Search for the cell housing the specified text and yield its [x, y] center coordinate. 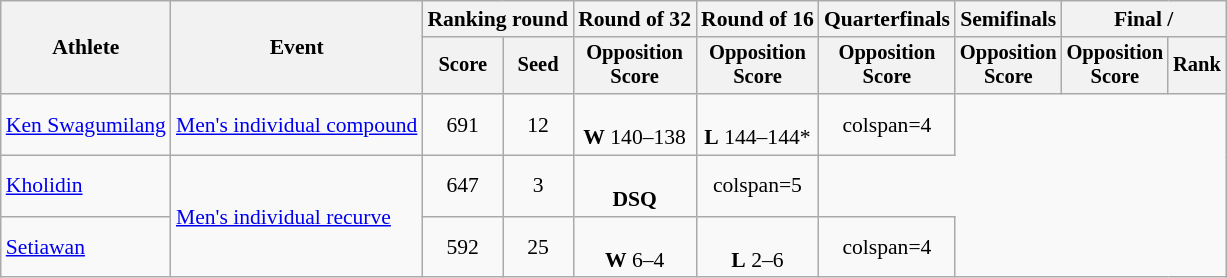
Athlete [86, 48]
L 144–144* [758, 124]
Ken Swagumilang [86, 124]
L 2–6 [758, 248]
W 6–4 [634, 248]
Round of 16 [758, 19]
Score [462, 66]
Men's individual compound [296, 124]
Men's individual recurve [296, 217]
colspan=5 [758, 186]
691 [462, 124]
W 140–138 [634, 124]
Setiawan [86, 248]
Ranking round [498, 19]
Seed [538, 66]
Semifinals [1008, 19]
Quarterfinals [887, 19]
Round of 32 [634, 19]
DSQ [634, 186]
3 [538, 186]
12 [538, 124]
592 [462, 248]
Rank [1197, 66]
Final / [1144, 19]
25 [538, 248]
647 [462, 186]
Event [296, 48]
Kholidin [86, 186]
